Identify which cell holds the provided text, then report its [x, y] central coordinate. 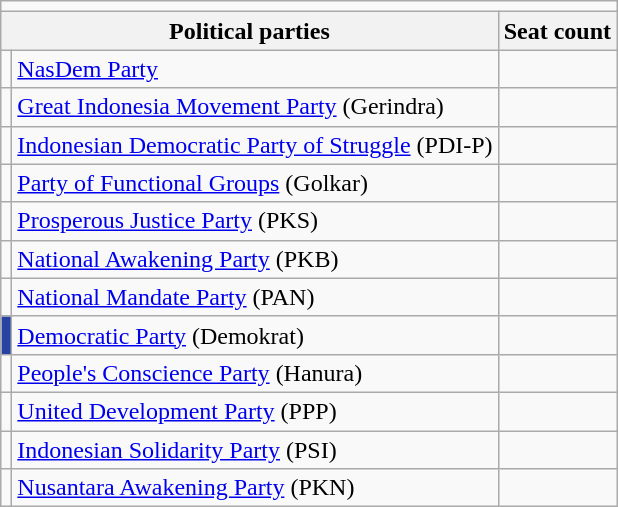
People's Conscience Party (Hanura) [255, 373]
Political parties [250, 31]
National Mandate Party (PAN) [255, 297]
Seat count [557, 31]
Indonesian Solidarity Party (PSI) [255, 449]
Prosperous Justice Party (PKS) [255, 221]
Democratic Party (Demokrat) [255, 335]
United Development Party (PPP) [255, 411]
Party of Functional Groups (Golkar) [255, 183]
Indonesian Democratic Party of Struggle (PDI-P) [255, 145]
Nusantara Awakening Party (PKN) [255, 488]
Great Indonesia Movement Party (Gerindra) [255, 107]
NasDem Party [255, 69]
National Awakening Party (PKB) [255, 259]
